Return the [x, y] coordinate for the center point of the cell that contains the specified text.  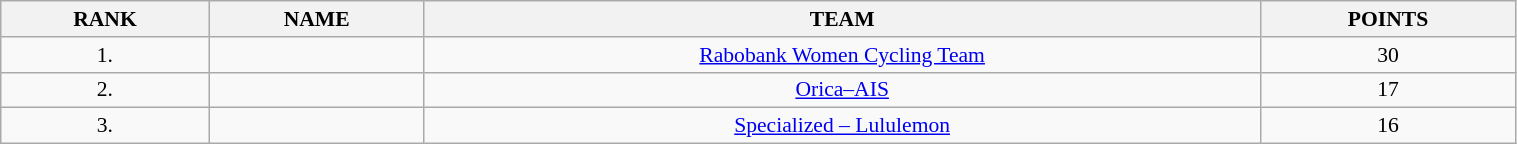
3. [105, 126]
RANK [105, 19]
Orica–AIS [842, 90]
NAME [316, 19]
16 [1388, 126]
POINTS [1388, 19]
30 [1388, 55]
1. [105, 55]
Specialized – Lululemon [842, 126]
17 [1388, 90]
2. [105, 90]
Rabobank Women Cycling Team [842, 55]
TEAM [842, 19]
